Find where the given text appears and provide that cell's center as [X, Y] coordinate. 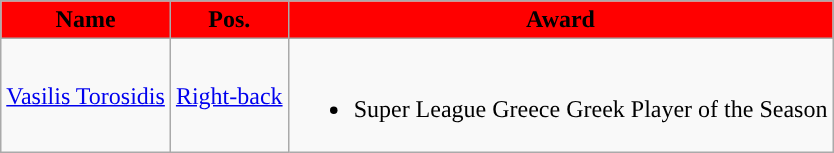
Name [86, 20]
Award [560, 20]
Right-back [229, 96]
Vasilis Torosidis [86, 96]
Super League Greece Greek Player of the Season [560, 96]
Pos. [229, 20]
